Pinpoint the cell where the given text exists, returning its [X, Y] midpoint coordinate. 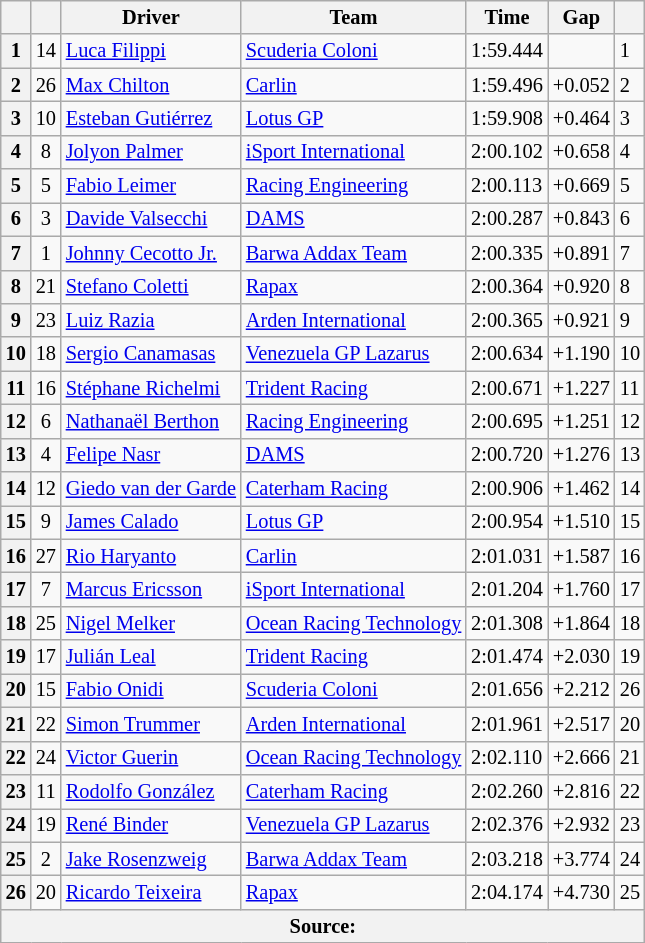
+2.030 [582, 657]
Rio Haryanto [151, 556]
Nigel Melker [151, 623]
James Calado [151, 522]
+1.510 [582, 522]
+2.212 [582, 690]
Jolyon Palmer [151, 152]
2:00.335 [507, 253]
+3.774 [582, 859]
+1.760 [582, 589]
Fabio Leimer [151, 186]
2:00.906 [507, 489]
Sergio Canamasas [151, 354]
Gap [582, 17]
+1.190 [582, 354]
Luiz Razia [151, 320]
+0.920 [582, 287]
Max Chilton [151, 85]
+0.843 [582, 219]
+0.464 [582, 118]
Ricardo Teixeira [151, 892]
1:59.496 [507, 85]
+1.227 [582, 388]
1:59.908 [507, 118]
Felipe Nasr [151, 455]
2:00.364 [507, 287]
Simon Trummer [151, 724]
2:03.218 [507, 859]
Esteban Gutiérrez [151, 118]
+1.864 [582, 623]
2:01.308 [507, 623]
+1.251 [582, 421]
Victor Guerin [151, 758]
Jake Rosenzweig [151, 859]
+0.052 [582, 85]
2:02.110 [507, 758]
Luca Filippi [151, 51]
2:00.287 [507, 219]
2:01.474 [507, 657]
2:02.260 [507, 791]
Julián Leal [151, 657]
Marcus Ericsson [151, 589]
2:01.656 [507, 690]
2:01.961 [507, 724]
+0.669 [582, 186]
+2.517 [582, 724]
Fabio Onidi [151, 690]
Time [507, 17]
Source: [323, 926]
2:01.031 [507, 556]
Driver [151, 17]
Nathanaël Berthon [151, 421]
+0.921 [582, 320]
2:00.695 [507, 421]
Team [354, 17]
Rodolfo González [151, 791]
2:00.671 [507, 388]
2:00.113 [507, 186]
Johnny Cecotto Jr. [151, 253]
2:00.634 [507, 354]
1:59.444 [507, 51]
+0.891 [582, 253]
Davide Valsecchi [151, 219]
Stefano Coletti [151, 287]
27 [46, 556]
+2.666 [582, 758]
2:00.720 [507, 455]
+0.658 [582, 152]
Giedo van der Garde [151, 489]
+2.816 [582, 791]
+1.276 [582, 455]
+4.730 [582, 892]
René Binder [151, 825]
2:02.376 [507, 825]
+1.587 [582, 556]
2:00.102 [507, 152]
2:01.204 [507, 589]
2:04.174 [507, 892]
+2.932 [582, 825]
2:00.954 [507, 522]
Stéphane Richelmi [151, 388]
+1.462 [582, 489]
2:00.365 [507, 320]
